Provide the [X, Y] coordinate of the cell's center where the given text is located.  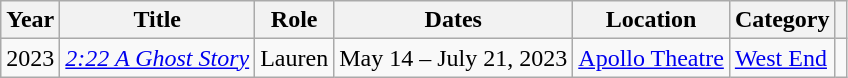
Title [158, 20]
Year [30, 20]
Lauren [294, 58]
May 14 – July 21, 2023 [454, 58]
Location [652, 20]
Dates [454, 20]
Apollo Theatre [652, 58]
Role [294, 20]
2023 [30, 58]
2:22 A Ghost Story [158, 58]
Category [782, 20]
West End [782, 58]
